Determine the [X, Y] coordinate at the center of the cell enclosing the given text.  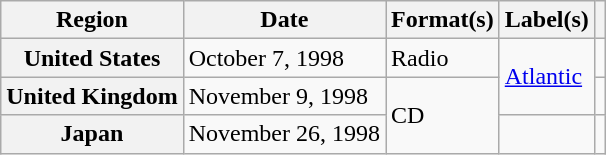
Format(s) [443, 20]
Region [92, 20]
November 26, 1998 [284, 134]
Date [284, 20]
Atlantic [546, 77]
November 9, 1998 [284, 96]
Japan [92, 134]
October 7, 1998 [284, 58]
United Kingdom [92, 96]
CD [443, 115]
Label(s) [546, 20]
Radio [443, 58]
United States [92, 58]
